Identify which cell holds the provided text, then report its [x, y] central coordinate. 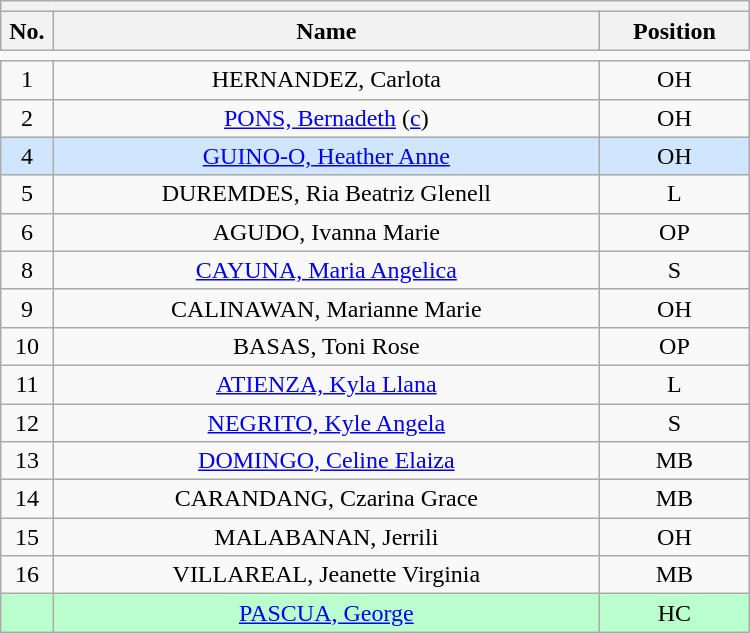
BASAS, Toni Rose [326, 346]
AGUDO, Ivanna Marie [326, 232]
PASCUA, George [326, 613]
10 [27, 346]
GUINO-O, Heather Anne [326, 156]
12 [27, 423]
VILLAREAL, Jeanette Virginia [326, 575]
NEGRITO, Kyle Angela [326, 423]
CAYUNA, Maria Angelica [326, 270]
13 [27, 461]
11 [27, 384]
CARANDANG, Czarina Grace [326, 499]
CALINAWAN, Marianne Marie [326, 308]
16 [27, 575]
No. [27, 31]
DUREMDES, Ria Beatriz Glenell [326, 194]
PONS, Bernadeth (c) [326, 118]
DOMINGO, Celine Elaiza [326, 461]
6 [27, 232]
14 [27, 499]
HERNANDEZ, Carlota [326, 80]
HC [675, 613]
5 [27, 194]
9 [27, 308]
Position [675, 31]
8 [27, 270]
ATIENZA, Kyla Llana [326, 384]
MALABANAN, Jerrili [326, 537]
4 [27, 156]
15 [27, 537]
Name [326, 31]
2 [27, 118]
1 [27, 80]
